Determine the [X, Y] coordinate at the center of the cell enclosing the given text.  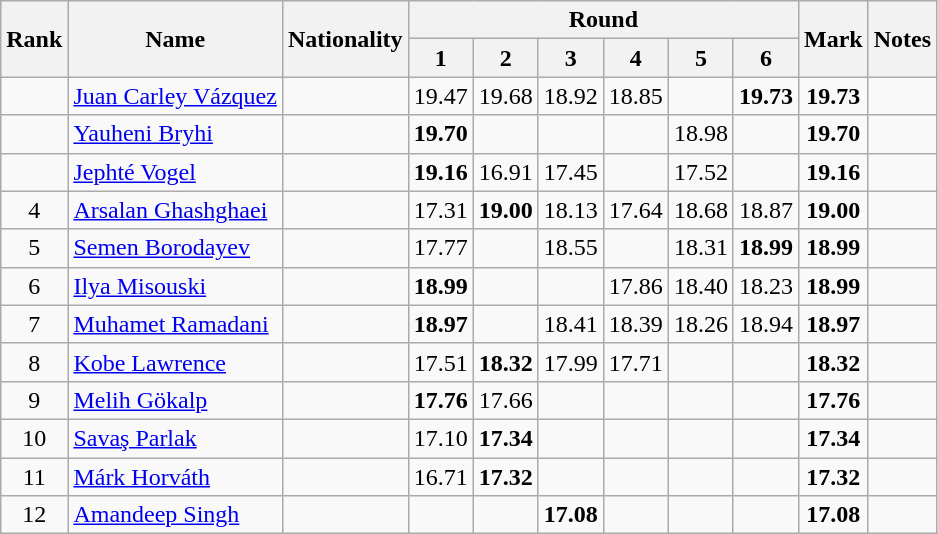
17.10 [440, 438]
1 [440, 58]
12 [34, 515]
18.40 [700, 286]
16.71 [440, 477]
Nationality [345, 39]
18.23 [766, 286]
Notes [902, 39]
18.92 [570, 96]
Name [176, 39]
Juan Carley Vázquez [176, 96]
3 [570, 58]
Kobe Lawrence [176, 362]
7 [34, 324]
Amandeep Singh [176, 515]
17.71 [636, 362]
18.87 [766, 210]
18.13 [570, 210]
Ilya Misouski [176, 286]
Muhamet Ramadani [176, 324]
18.94 [766, 324]
17.52 [700, 172]
Savaş Parlak [176, 438]
18.68 [700, 210]
18.31 [700, 248]
Arsalan Ghashghaei [176, 210]
16.91 [506, 172]
18.85 [636, 96]
Melih Gökalp [176, 400]
17.64 [636, 210]
18.26 [700, 324]
Mark [834, 39]
8 [34, 362]
17.45 [570, 172]
18.39 [636, 324]
19.47 [440, 96]
Márk Horváth [176, 477]
17.99 [570, 362]
Semen Borodayev [176, 248]
Round [603, 20]
18.41 [570, 324]
17.86 [636, 286]
19.68 [506, 96]
2 [506, 58]
9 [34, 400]
Rank [34, 39]
18.55 [570, 248]
17.66 [506, 400]
17.51 [440, 362]
Yauheni Bryhi [176, 134]
11 [34, 477]
Jephté Vogel [176, 172]
18.98 [700, 134]
10 [34, 438]
17.77 [440, 248]
17.31 [440, 210]
